Scan for the cell matching the given text and deliver its [X, Y] coordinate at center. 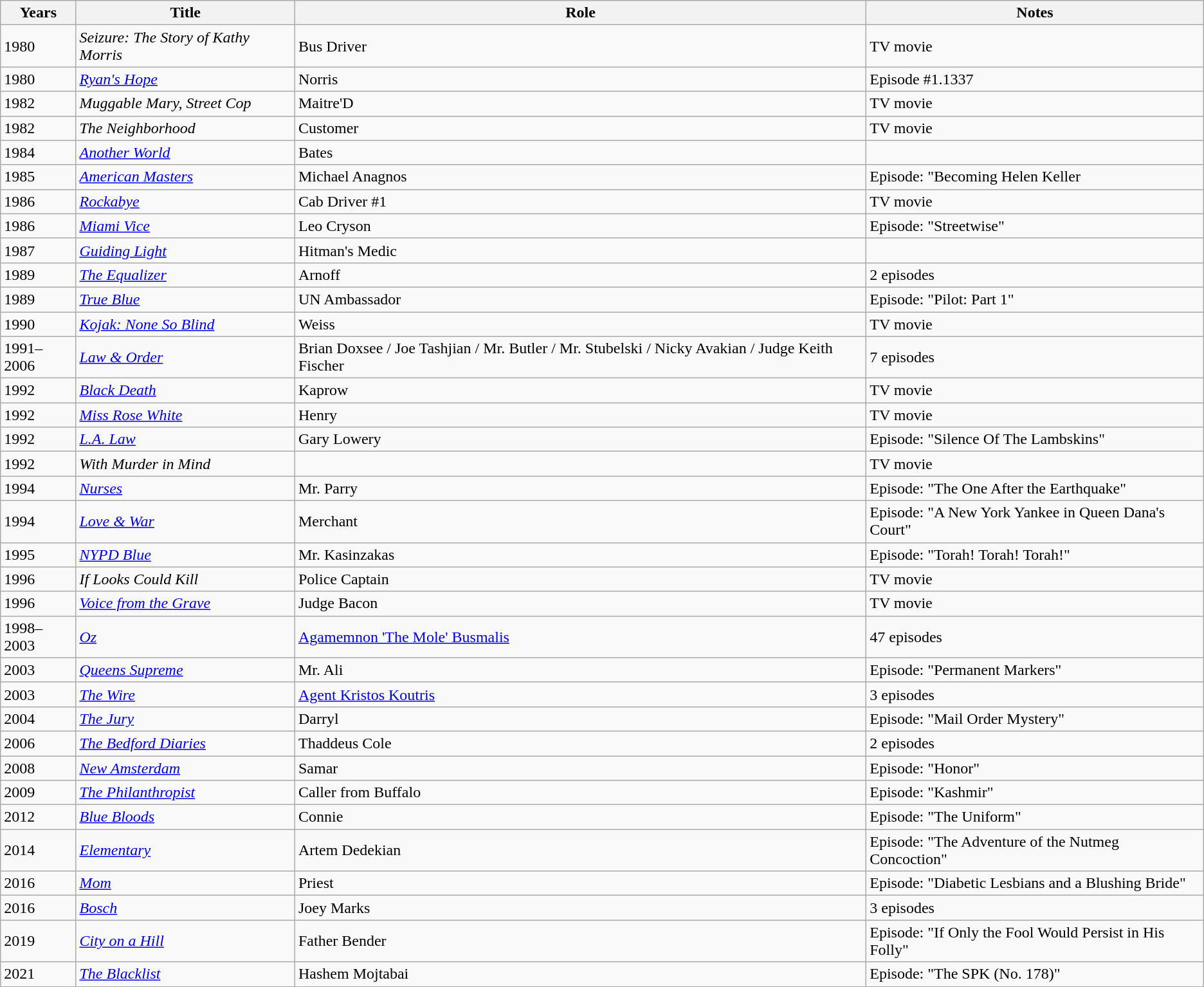
Episode: "Honor" [1035, 768]
Ryan's Hope [185, 79]
Oz [185, 637]
Norris [580, 79]
Rockabye [185, 201]
Another World [185, 152]
Episode: "Pilot: Part 1" [1035, 299]
2006 [39, 743]
Agent Kristos Koutris [580, 694]
If Looks Could Kill [185, 579]
Mr. Parry [580, 488]
Episode: "Becoming Helen Keller [1035, 177]
Miami Vice [185, 226]
Artem Dedekian [580, 851]
Mr. Ali [580, 670]
The Jury [185, 719]
Leo Cryson [580, 226]
1984 [39, 152]
City on a Hill [185, 941]
L.A. Law [185, 439]
Mom [185, 883]
The Philanthropist [185, 793]
Arnoff [580, 275]
UN Ambassador [580, 299]
2021 [39, 974]
Episode: "The Uniform" [1035, 817]
Gary Lowery [580, 439]
Connie [580, 817]
Agamemnon 'The Mole' Busmalis [580, 637]
Bosch [185, 908]
Kaprow [580, 391]
Episode: "Torah! Torah! Torah!" [1035, 555]
The Blacklist [185, 974]
True Blue [185, 299]
The Equalizer [185, 275]
1995 [39, 555]
Seizure: The Story of Kathy Morris [185, 46]
Episode: "Silence Of The Lambskins" [1035, 439]
Episode: "Permanent Markers" [1035, 670]
Queens Supreme [185, 670]
2014 [39, 851]
Title [185, 13]
Bates [580, 152]
Episode: "Kashmir" [1035, 793]
Kojak: None So Blind [185, 324]
Hashem Mojtabai [580, 974]
Priest [580, 883]
Henry [580, 415]
Judge Bacon [580, 604]
Elementary [185, 851]
Episode: "The Adventure of the Nutmeg Concoction" [1035, 851]
Black Death [185, 391]
7 episodes [1035, 358]
Muggable Mary, Street Cop [185, 104]
Thaddeus Cole [580, 743]
Police Captain [580, 579]
Episode: "Mail Order Mystery" [1035, 719]
Caller from Buffalo [580, 793]
Cab Driver #1 [580, 201]
1990 [39, 324]
Joey Marks [580, 908]
2009 [39, 793]
1985 [39, 177]
Hitman's Medic [580, 250]
New Amsterdam [185, 768]
Nurses [185, 488]
2008 [39, 768]
Notes [1035, 13]
NYPD Blue [185, 555]
Darryl [580, 719]
Episode: "The One After the Earthquake" [1035, 488]
Blue Bloods [185, 817]
Episode: "If Only the Fool Would Persist in His Folly" [1035, 941]
Father Bender [580, 941]
2019 [39, 941]
Law & Order [185, 358]
1991–2006 [39, 358]
47 episodes [1035, 637]
2004 [39, 719]
With Murder in Mind [185, 464]
Love & War [185, 521]
Michael Anagnos [580, 177]
Samar [580, 768]
Years [39, 13]
Episode: "Streetwise" [1035, 226]
Mr. Kasinzakas [580, 555]
2012 [39, 817]
Guiding Light [185, 250]
The Bedford Diaries [185, 743]
The Wire [185, 694]
The Neighborhood [185, 128]
Brian Doxsee / Joe Tashjian / Mr. Butler / Mr. Stubelski / Nicky Avakian / Judge Keith Fischer [580, 358]
Episode #1.1337 [1035, 79]
Weiss [580, 324]
1987 [39, 250]
Episode: "Diabetic Lesbians and a Blushing Bride" [1035, 883]
Voice from the Grave [185, 604]
American Masters [185, 177]
1998–2003 [39, 637]
Customer [580, 128]
Episode: "A New York Yankee in Queen Dana's Court" [1035, 521]
Maitre'D [580, 104]
Miss Rose White [185, 415]
Role [580, 13]
Episode: "The SPK (No. 178)" [1035, 974]
Bus Driver [580, 46]
Merchant [580, 521]
